Determine the (x, y) coordinate at the center of the cell enclosing the given text.  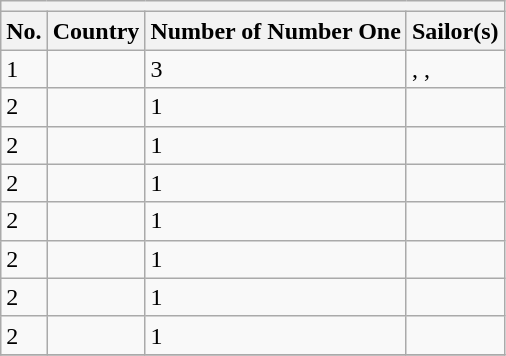
Number of Number One (276, 31)
Sailor(s) (455, 31)
, , (455, 69)
Country (96, 31)
No. (24, 31)
3 (276, 69)
